Identify which cell holds the provided text, then report its (X, Y) central coordinate. 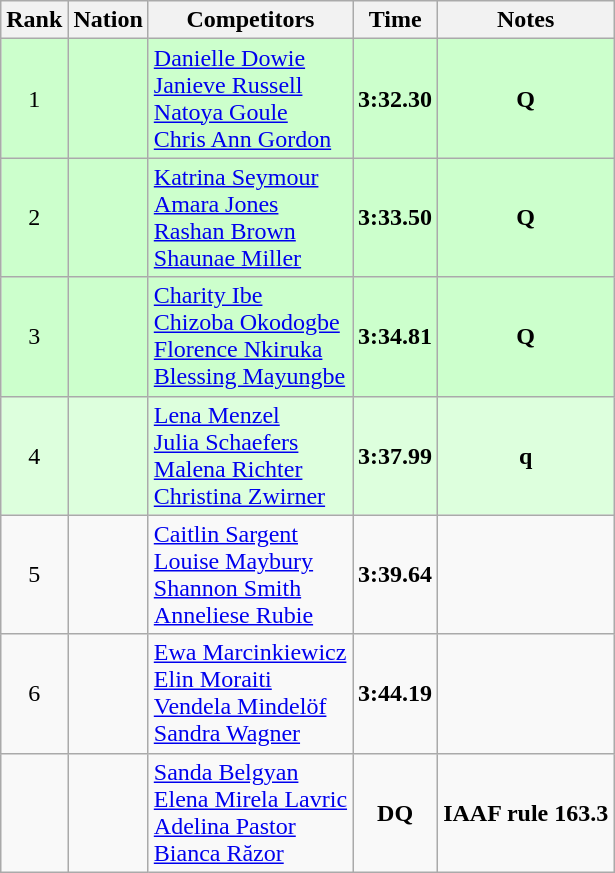
Rank (34, 20)
DQ (396, 812)
1 (34, 98)
5 (34, 574)
3:33.50 (396, 218)
4 (34, 456)
Sanda BelgyanElena Mirela LavricAdelina PastorBianca Răzor (250, 812)
3 (34, 336)
2 (34, 218)
Competitors (250, 20)
Time (396, 20)
Charity IbeChizoba OkodogbeFlorence NkirukaBlessing Mayungbe (250, 336)
Lena MenzelJulia SchaefersMalena RichterChristina Zwirner (250, 456)
IAAF rule 163.3 (526, 812)
3:34.81 (396, 336)
Nation (108, 20)
3:32.30 (396, 98)
3:44.19 (396, 694)
Caitlin SargentLouise MayburyShannon SmithAnneliese Rubie (250, 574)
3:39.64 (396, 574)
q (526, 456)
Notes (526, 20)
Katrina SeymourAmara JonesRashan BrownShaunae Miller (250, 218)
6 (34, 694)
Ewa MarcinkiewiczElin MoraitiVendela MindelöfSandra Wagner (250, 694)
Danielle DowieJanieve RussellNatoya GouleChris Ann Gordon (250, 98)
3:37.99 (396, 456)
